Output the [x, y] coordinate of the center of the cell containing the given text.  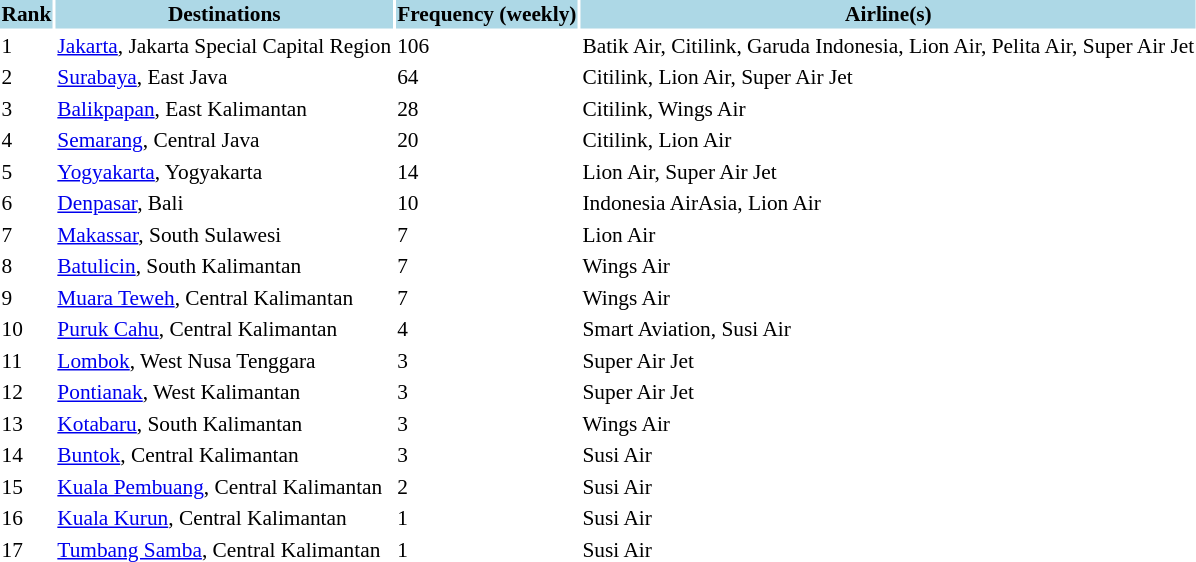
16 [26, 518]
5 [26, 172]
15 [26, 486]
Smart Aviation, Susi Air [888, 329]
Buntok, Central Kalimantan [224, 455]
Citilink, Lion Air, Super Air Jet [888, 77]
Kotabaru, South Kalimantan [224, 424]
8 [26, 266]
Kuala Pembuang, Central Kalimantan [224, 486]
Batulicin, South Kalimantan [224, 266]
Lion Air, Super Air Jet [888, 172]
Lombok, West Nusa Tenggara [224, 360]
Muara Teweh, Central Kalimantan [224, 298]
Balikpapan, East Kalimantan [224, 108]
Batik Air, Citilink, Garuda Indonesia, Lion Air, Pelita Air, Super Air Jet [888, 46]
9 [26, 298]
Citilink, Lion Air [888, 140]
Semarang, Central Java [224, 140]
Jakarta, Jakarta Special Capital Region [224, 46]
Puruk Cahu, Central Kalimantan [224, 329]
Airline(s) [888, 14]
Pontianak, West Kalimantan [224, 392]
Indonesia AirAsia, Lion Air [888, 203]
Makassar, South Sulawesi [224, 234]
Rank [26, 14]
Lion Air [888, 234]
Denpasar, Bali [224, 203]
Kuala Kurun, Central Kalimantan [224, 518]
12 [26, 392]
106 [487, 46]
Citilink, Wings Air [888, 108]
20 [487, 140]
Yogyakarta, Yogyakarta [224, 172]
28 [487, 108]
11 [26, 360]
6 [26, 203]
Surabaya, East Java [224, 77]
Frequency (weekly) [487, 14]
64 [487, 77]
Destinations [224, 14]
13 [26, 424]
